Pinpoint the cell where the given text exists, returning its (X, Y) midpoint coordinate. 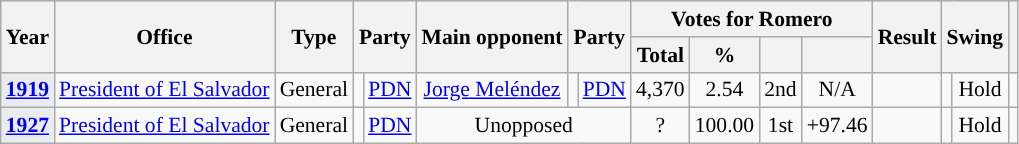
Total (660, 55)
1919 (28, 90)
Type (314, 36)
Swing (976, 36)
Jorge Meléndez (492, 90)
100.00 (724, 126)
Main opponent (492, 36)
Office (164, 36)
1st (780, 126)
N/A (838, 90)
4,370 (660, 90)
+97.46 (838, 126)
% (724, 55)
2nd (780, 90)
? (660, 126)
Unopposed (524, 126)
Year (28, 36)
Result (908, 36)
Votes for Romero (752, 19)
1927 (28, 126)
2.54 (724, 90)
